Return (x, y) of the center of cell containing provided text 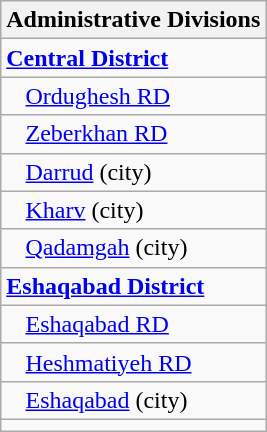
Eshaqabad District (134, 286)
Heshmatiyeh RD (134, 362)
Eshaqabad RD (134, 324)
Administrative Divisions (134, 20)
Ordughesh RD (134, 96)
Eshaqabad (city) (134, 400)
Central District (134, 58)
Zeberkhan RD (134, 134)
Kharv (city) (134, 210)
Darrud (city) (134, 172)
Qadamgah (city) (134, 248)
